Capture the cell that displays the provided text and extract its [X, Y] central coordinate. 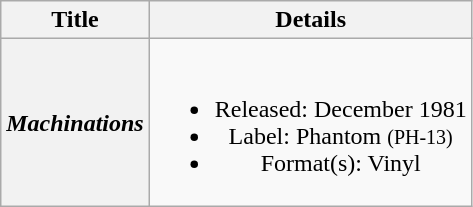
Details [310, 20]
Title [75, 20]
Released: December 1981Label: Phantom (PH-13)Format(s): Vinyl [310, 122]
Machinations [75, 122]
